Provide the [X, Y] coordinate of the cell's center where the given text is located.  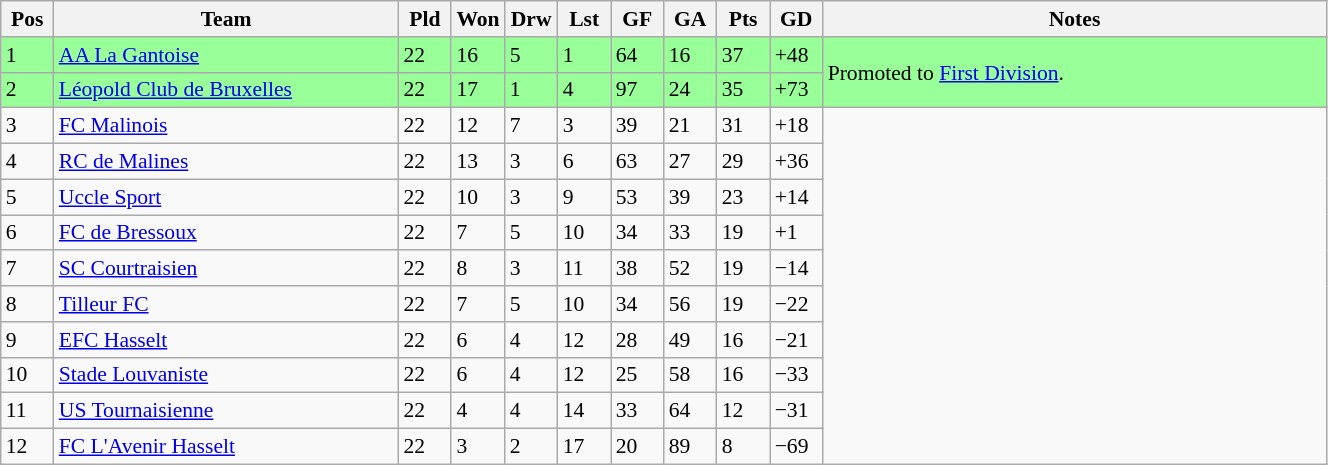
FC Malinois [226, 126]
GF [638, 19]
+48 [796, 55]
Pos [28, 19]
23 [744, 197]
−31 [796, 411]
29 [744, 162]
37 [744, 55]
52 [690, 269]
24 [690, 90]
Promoted to First Division. [1075, 72]
+1 [796, 233]
13 [478, 162]
+36 [796, 162]
Won [478, 19]
Pts [744, 19]
21 [690, 126]
Team [226, 19]
56 [690, 304]
97 [638, 90]
FC de Bressoux [226, 233]
Tilleur FC [226, 304]
27 [690, 162]
Lst [584, 19]
20 [638, 447]
+14 [796, 197]
SC Courtraisien [226, 269]
38 [638, 269]
Uccle Sport [226, 197]
EFC Hasselt [226, 340]
53 [638, 197]
63 [638, 162]
58 [690, 375]
Léopold Club de Bruxelles [226, 90]
US Tournaisienne [226, 411]
+73 [796, 90]
+18 [796, 126]
Pld [424, 19]
−14 [796, 269]
RC de Malines [226, 162]
25 [638, 375]
89 [690, 447]
−22 [796, 304]
14 [584, 411]
GD [796, 19]
AA La Gantoise [226, 55]
Stade Louvaniste [226, 375]
−21 [796, 340]
35 [744, 90]
GA [690, 19]
FC L'Avenir Hasselt [226, 447]
28 [638, 340]
Drw [532, 19]
−33 [796, 375]
Notes [1075, 19]
49 [690, 340]
−69 [796, 447]
31 [744, 126]
